Locate the cell with the specified text and output its (X, Y) center coordinate. 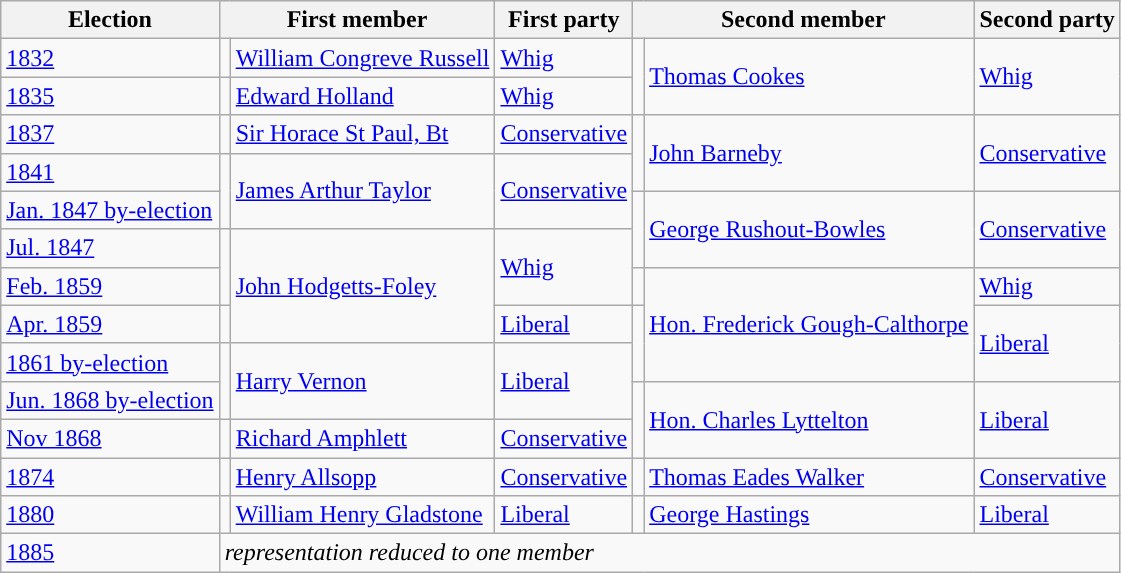
Thomas Eades Walker (809, 477)
Richard Amphlett (362, 438)
Jun. 1868 by-election (110, 400)
John Barneby (809, 153)
1874 (110, 477)
Feb. 1859 (110, 286)
Harry Vernon (362, 381)
Jan. 1847 by-election (110, 210)
Election (110, 20)
Hon. Frederick Gough-Calthorpe (809, 324)
George Hastings (809, 515)
Apr. 1859 (110, 324)
George Rushout-Bowles (809, 229)
James Arthur Taylor (362, 191)
William Congreve Russell (362, 58)
Thomas Cookes (809, 77)
1880 (110, 515)
1837 (110, 134)
1861 by-election (110, 362)
representation reduced to one member (670, 553)
Second member (804, 20)
Sir Horace St Paul, Bt (362, 134)
First party (564, 20)
Edward Holland (362, 96)
Henry Allsopp (362, 477)
John Hodgetts-Foley (362, 286)
Hon. Charles Lyttelton (809, 419)
First member (357, 20)
Nov 1868 (110, 438)
William Henry Gladstone (362, 515)
1841 (110, 172)
1885 (110, 553)
Jul. 1847 (110, 248)
1832 (110, 58)
1835 (110, 96)
Second party (1047, 20)
